Find where the given text appears and provide that cell's center as [x, y] coordinate. 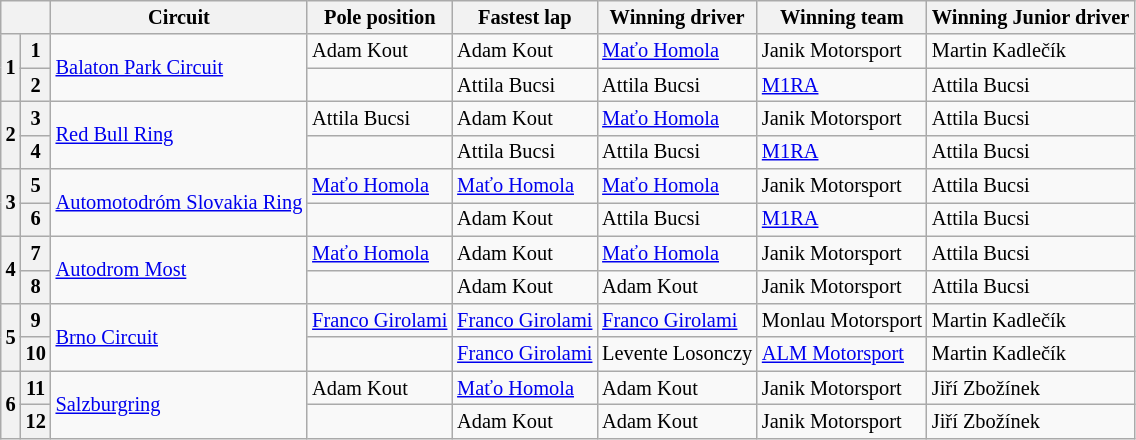
Circuit [180, 17]
Pole position [380, 17]
10 [36, 354]
8 [36, 287]
Levente Losonczy [677, 354]
Monlau Motorsport [842, 320]
Winning team [842, 17]
Automotodróm Slovakia Ring [180, 202]
12 [36, 421]
11 [36, 388]
Winning Junior driver [1030, 17]
Balaton Park Circuit [180, 68]
7 [36, 253]
ALM Motorsport [842, 354]
Salzburgring [180, 404]
Brno Circuit [180, 336]
Autodrom Most [180, 270]
Winning driver [677, 17]
9 [36, 320]
Fastest lap [524, 17]
Red Bull Ring [180, 134]
